Return (x, y) of the center of cell containing provided text 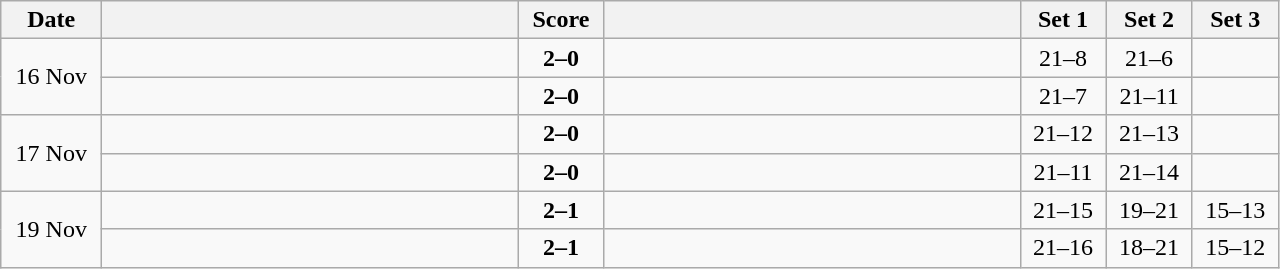
18–21 (1149, 248)
16 Nov (52, 77)
21–7 (1063, 96)
21–13 (1149, 134)
15–12 (1235, 248)
Date (52, 20)
15–13 (1235, 210)
21–15 (1063, 210)
19 Nov (52, 229)
17 Nov (52, 153)
21–14 (1149, 172)
Score (561, 20)
19–21 (1149, 210)
Set 2 (1149, 20)
Set 1 (1063, 20)
Set 3 (1235, 20)
21–8 (1063, 58)
21–6 (1149, 58)
21–16 (1063, 248)
21–12 (1063, 134)
